Identify which cell holds the provided text, then report its [x, y] central coordinate. 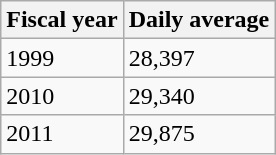
Daily average [199, 20]
29,340 [199, 96]
2010 [62, 96]
2011 [62, 134]
1999 [62, 58]
28,397 [199, 58]
Fiscal year [62, 20]
29,875 [199, 134]
